Determine the (x, y) coordinate at the center of the cell enclosing the given text.  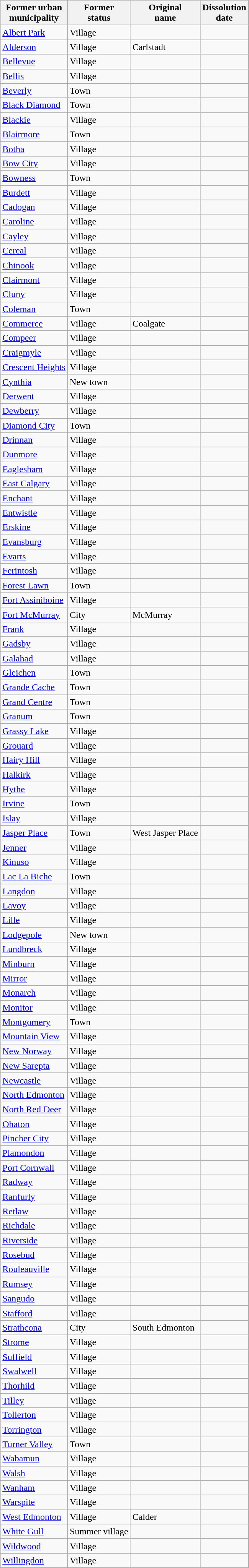
Commerce (34, 323)
Evansburg (34, 542)
Montgomery (34, 1022)
Wanham (34, 1488)
Eaglesham (34, 469)
Mirror (34, 978)
Lodgepole (34, 935)
North Red Deer (34, 1109)
Mountain View (34, 1037)
Cluny (34, 294)
Lundbreck (34, 949)
Crescent Heights (34, 367)
Jasper Place (34, 833)
Sangudo (34, 1298)
Grassy Lake (34, 731)
Ranfurly (34, 1197)
Forest Lawn (34, 585)
Riverside (34, 1240)
Plamondon (34, 1153)
North Edmonton (34, 1095)
Former urbanmunicipality (34, 13)
Blackie (34, 120)
East Calgary (34, 484)
Rouleauville (34, 1269)
Swalwell (34, 1371)
Diamond City (34, 426)
Strathcona (34, 1328)
Langdon (34, 891)
Carlstadt (165, 47)
Islay (34, 818)
Albert Park (34, 32)
Clairmont (34, 280)
Monarch (34, 993)
Gadsby (34, 643)
Compeer (34, 338)
Bellevue (34, 62)
Radway (34, 1182)
South Edmonton (165, 1328)
Originalname (165, 13)
Warspite (34, 1502)
Torrington (34, 1430)
New Norway (34, 1051)
Retlaw (34, 1211)
Minburn (34, 964)
Wabamun (34, 1459)
Cynthia (34, 382)
Dunmore (34, 455)
Alderson (34, 47)
Evarts (34, 556)
Tilley (34, 1401)
Lac La Biche (34, 876)
Suffield (34, 1357)
Botha (34, 149)
Black Diamond (34, 105)
West Edmonton (34, 1517)
Craigmyle (34, 353)
Monitor (34, 1007)
Grouard (34, 746)
Tollerton (34, 1415)
Caroline (34, 222)
Entwistle (34, 513)
Cadogan (34, 207)
Frank (34, 629)
Bowness (34, 178)
Burdett (34, 192)
Fort McMurray (34, 614)
Cereal (34, 251)
Beverly (34, 91)
Derwent (34, 396)
Irvine (34, 804)
Erskine (34, 527)
Willingdon (34, 1560)
West Jasper Place (165, 833)
Lavoy (34, 906)
Blairmore (34, 134)
Dissolutiondate (224, 13)
Pincher City (34, 1139)
New Sarepta (34, 1066)
Port Cornwall (34, 1168)
Granum (34, 717)
Chinook (34, 265)
Enchant (34, 498)
Coleman (34, 309)
Turner Valley (34, 1444)
White Gull (34, 1531)
Gleichen (34, 673)
Wildwood (34, 1546)
Bellis (34, 76)
Jenner (34, 847)
Summer village (99, 1531)
Fort Assiniboine (34, 600)
Strome (34, 1342)
Dewberry (34, 411)
Richdale (34, 1226)
Kinuso (34, 862)
Hairy Hill (34, 760)
Galahad (34, 658)
Cayley (34, 236)
Calder (165, 1517)
Lille (34, 920)
Grande Cache (34, 687)
Stafford (34, 1313)
Drinnan (34, 440)
Rumsey (34, 1284)
Halkirk (34, 775)
Formerstatus (99, 13)
Bow City (34, 163)
Grand Centre (34, 702)
Rosebud (34, 1255)
Coalgate (165, 323)
McMurray (165, 614)
Thorhild (34, 1386)
Newcastle (34, 1080)
Ohaton (34, 1124)
Ferintosh (34, 571)
Walsh (34, 1473)
Hythe (34, 789)
